Search for the cell housing the specified text and yield its (x, y) center coordinate. 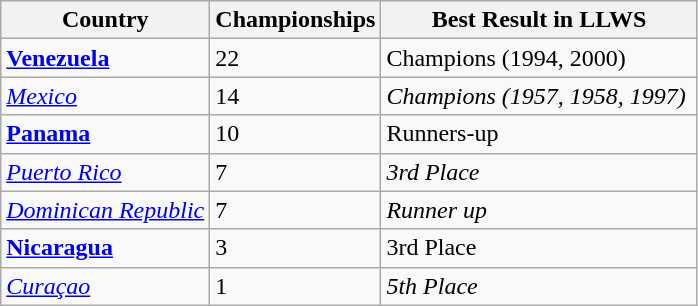
Best Result in LLWS (539, 20)
Championships (296, 20)
Mexico (106, 96)
Runner up (539, 210)
1 (296, 286)
Venezuela (106, 58)
10 (296, 134)
Champions (1957, 1958, 1997) (539, 96)
Dominican Republic (106, 210)
Champions (1994, 2000) (539, 58)
Runners-up (539, 134)
5th Place (539, 286)
Puerto Rico (106, 172)
Nicaragua (106, 248)
Country (106, 20)
14 (296, 96)
Panama (106, 134)
Curaçao (106, 286)
3 (296, 248)
22 (296, 58)
